Identify which cell holds the provided text, then report its [X, Y] central coordinate. 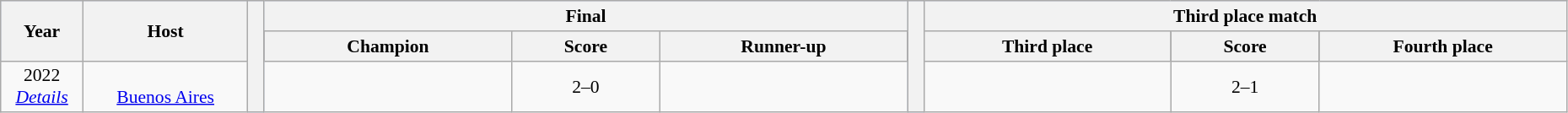
Third place [1048, 46]
Year [42, 30]
2–0 [586, 86]
2–1 [1245, 86]
2022Details [42, 86]
Third place match [1245, 16]
Host [165, 30]
Buenos Aires [165, 86]
Champion [388, 46]
Runner-up [783, 46]
Fourth place [1442, 46]
Final [585, 16]
